Find where the given text appears and provide that cell's center as (x, y) coordinate. 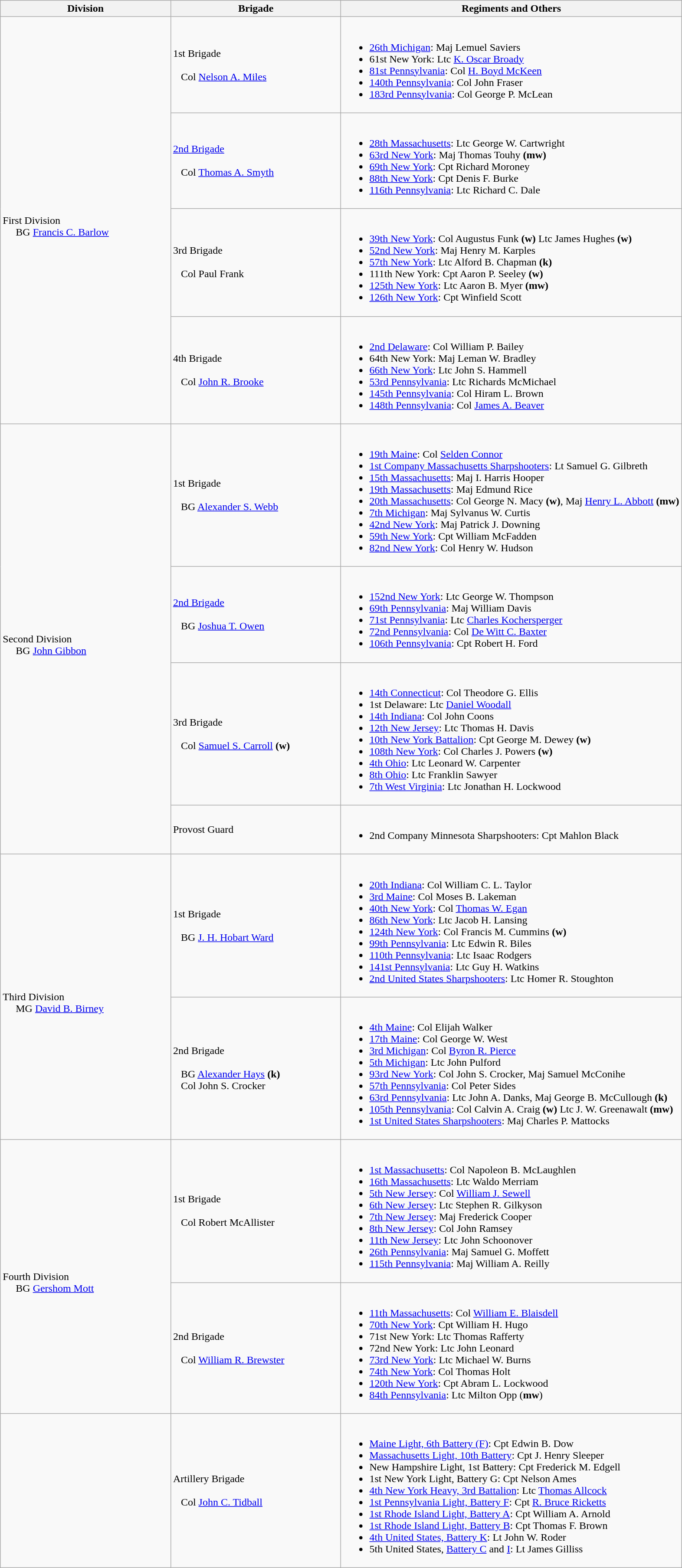
1st Brigade Col Robert McAllister (256, 1211)
3rd Brigade Col Samuel S. Carroll (w) (256, 734)
3rd Brigade Col Paul Frank (256, 262)
1st Brigade BG J. H. Hobart Ward (256, 926)
2nd Brigade Col William R. Brewster (256, 1348)
Division (86, 9)
First Division BG Francis C. Barlow (86, 220)
Second Division BG John Gibbon (86, 639)
1st Brigade BG Alexander S. Webb (256, 495)
4th Brigade Col John R. Brooke (256, 370)
2nd Brigade Col Thomas A. Smyth (256, 160)
2nd Company Minnesota Sharpshooters: Cpt Mahlon Black (511, 829)
2nd Brigade BG Alexander Hays (k) Col John S. Crocker (256, 1068)
Provost Guard (256, 829)
Fourth Division BG Gershom Mott (86, 1276)
Brigade (256, 9)
1st Brigade Col Nelson A. Miles (256, 65)
Artillery Brigade Col John C. Tidball (256, 1491)
Third Division MG David B. Birney (86, 997)
2nd Brigade BG Joshua T. Owen (256, 614)
Regiments and Others (511, 9)
